For the text-containing cell, return its midpoint in [x, y] coordinate format. 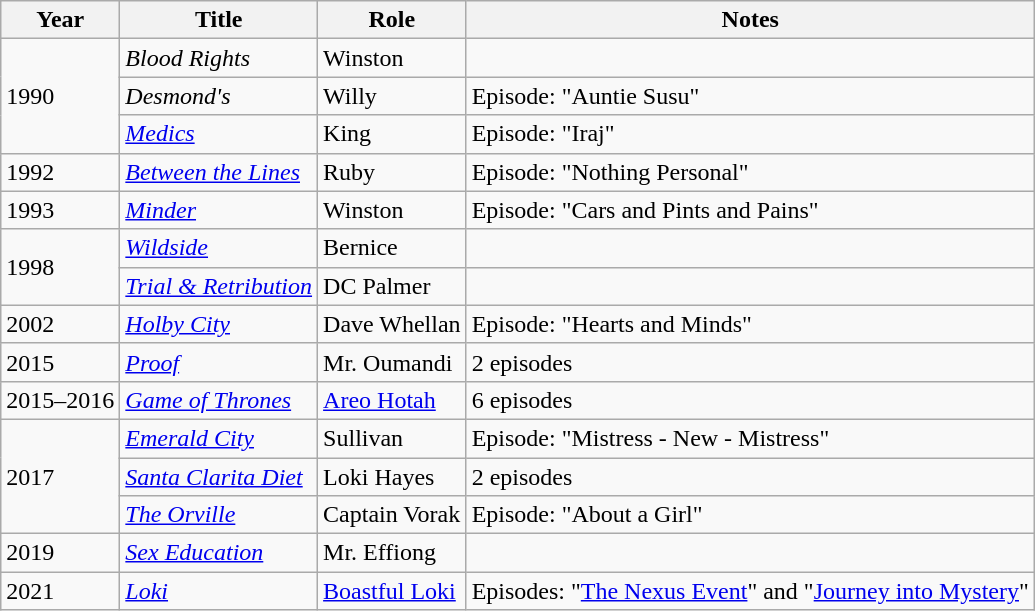
Episode: "Cars and Pints and Pains" [750, 210]
Bernice [392, 248]
Between the Lines [219, 172]
Willy [392, 96]
2021 [60, 591]
Santa Clarita Diet [219, 477]
1990 [60, 96]
Trial & Retribution [219, 286]
DC Palmer [392, 286]
Areo Hotah [392, 400]
Loki [219, 591]
King [392, 134]
The Orville [219, 515]
Boastful Loki [392, 591]
Proof [219, 362]
1992 [60, 172]
Notes [750, 20]
1993 [60, 210]
Game of Thrones [219, 400]
Captain Vorak [392, 515]
Dave Whellan [392, 324]
2015–2016 [60, 400]
Episode: "Nothing Personal" [750, 172]
Sex Education [219, 553]
Episodes: "The Nexus Event" and "Journey into Mystery" [750, 591]
Episode: "Mistress - New - Mistress" [750, 438]
2015 [60, 362]
2017 [60, 476]
Year [60, 20]
Ruby [392, 172]
Loki Hayes [392, 477]
Episode: "About a Girl" [750, 515]
Holby City [219, 324]
Role [392, 20]
2002 [60, 324]
Episode: "Auntie Susu" [750, 96]
Desmond's [219, 96]
Episode: "Hearts and Minds" [750, 324]
Emerald City [219, 438]
6 episodes [750, 400]
Medics [219, 134]
Sullivan [392, 438]
Episode: "Iraj" [750, 134]
2019 [60, 553]
1998 [60, 267]
Wildside [219, 248]
Blood Rights [219, 58]
Title [219, 20]
Mr. Effiong [392, 553]
Mr. Oumandi [392, 362]
Minder [219, 210]
